Capture the cell that displays the provided text and extract its (x, y) central coordinate. 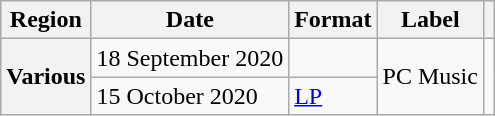
Label (430, 20)
Region (46, 20)
PC Music (430, 77)
Various (46, 77)
Date (190, 20)
Format (333, 20)
LP (333, 96)
18 September 2020 (190, 58)
15 October 2020 (190, 96)
